Search for the cell housing the specified text and yield its [x, y] center coordinate. 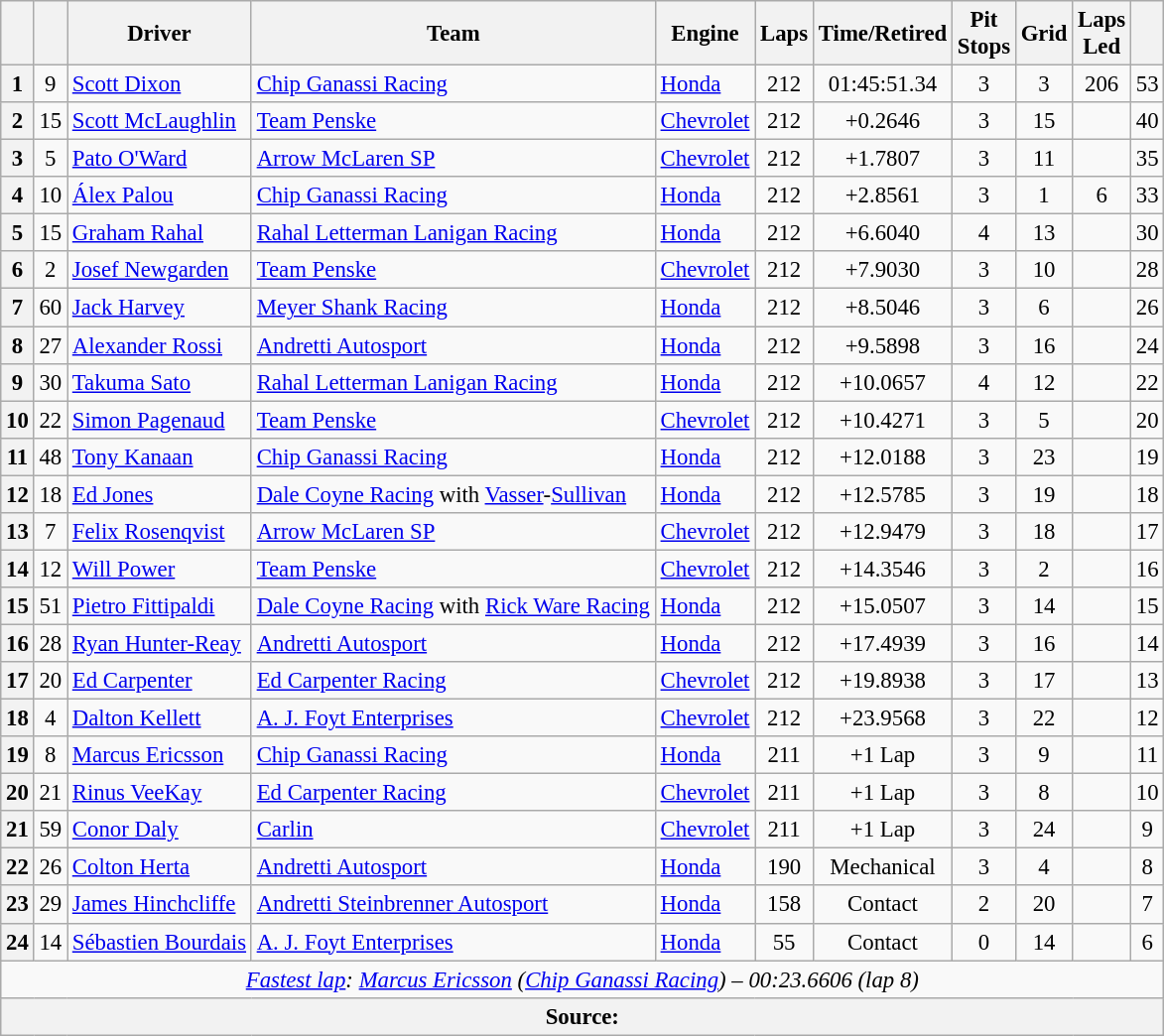
29 [50, 905]
+6.6040 [882, 233]
Alexander Rossi [160, 345]
Sébastien Bourdais [160, 942]
Álex Palou [160, 195]
59 [50, 830]
Dale Coyne Racing with Vasser-Sullivan [453, 494]
+14.3546 [882, 569]
Scott McLaughlin [160, 121]
Jack Harvey [160, 308]
Felix Rosenqvist [160, 532]
Marcus Ericsson [160, 755]
Andretti Steinbrenner Autosport [453, 905]
Josef Newgarden [160, 271]
Grid [1044, 34]
James Hinchcliffe [160, 905]
27 [50, 345]
+1.7807 [882, 159]
60 [50, 308]
+8.5046 [882, 308]
Will Power [160, 569]
Meyer Shank Racing [453, 308]
Pietro Fittipaldi [160, 606]
+12.9479 [882, 532]
Fastest lap: Marcus Ericsson (Chip Ganassi Racing) – 00:23.6606 (lap 8) [582, 979]
0 [984, 942]
35 [1147, 159]
LapsLed [1101, 34]
Dale Coyne Racing with Rick Ware Racing [453, 606]
158 [784, 905]
+15.0507 [882, 606]
+10.0657 [882, 382]
+10.4271 [882, 420]
Tony Kanaan [160, 456]
55 [784, 942]
PitStops [984, 34]
+9.5898 [882, 345]
+0.2646 [882, 121]
+17.4939 [882, 643]
01:45:51.34 [882, 84]
Scott Dixon [160, 84]
Driver [160, 34]
Laps [784, 34]
Simon Pagenaud [160, 420]
Rinus VeeKay [160, 793]
Time/Retired [882, 34]
48 [50, 456]
Engine [705, 34]
Carlin [453, 830]
+12.5785 [882, 494]
Dalton Kellett [160, 718]
Ed Jones [160, 494]
+12.0188 [882, 456]
206 [1101, 84]
+19.8938 [882, 681]
Ed Carpenter [160, 681]
51 [50, 606]
+2.8561 [882, 195]
Conor Daly [160, 830]
Source: [582, 1016]
Colton Herta [160, 867]
190 [784, 867]
Pato O'Ward [160, 159]
33 [1147, 195]
Mechanical [882, 867]
53 [1147, 84]
Takuma Sato [160, 382]
+23.9568 [882, 718]
40 [1147, 121]
Ryan Hunter-Reay [160, 643]
+7.9030 [882, 271]
Graham Rahal [160, 233]
Team [453, 34]
